Provide the (X, Y) coordinate of the cell's center where the given text is located.  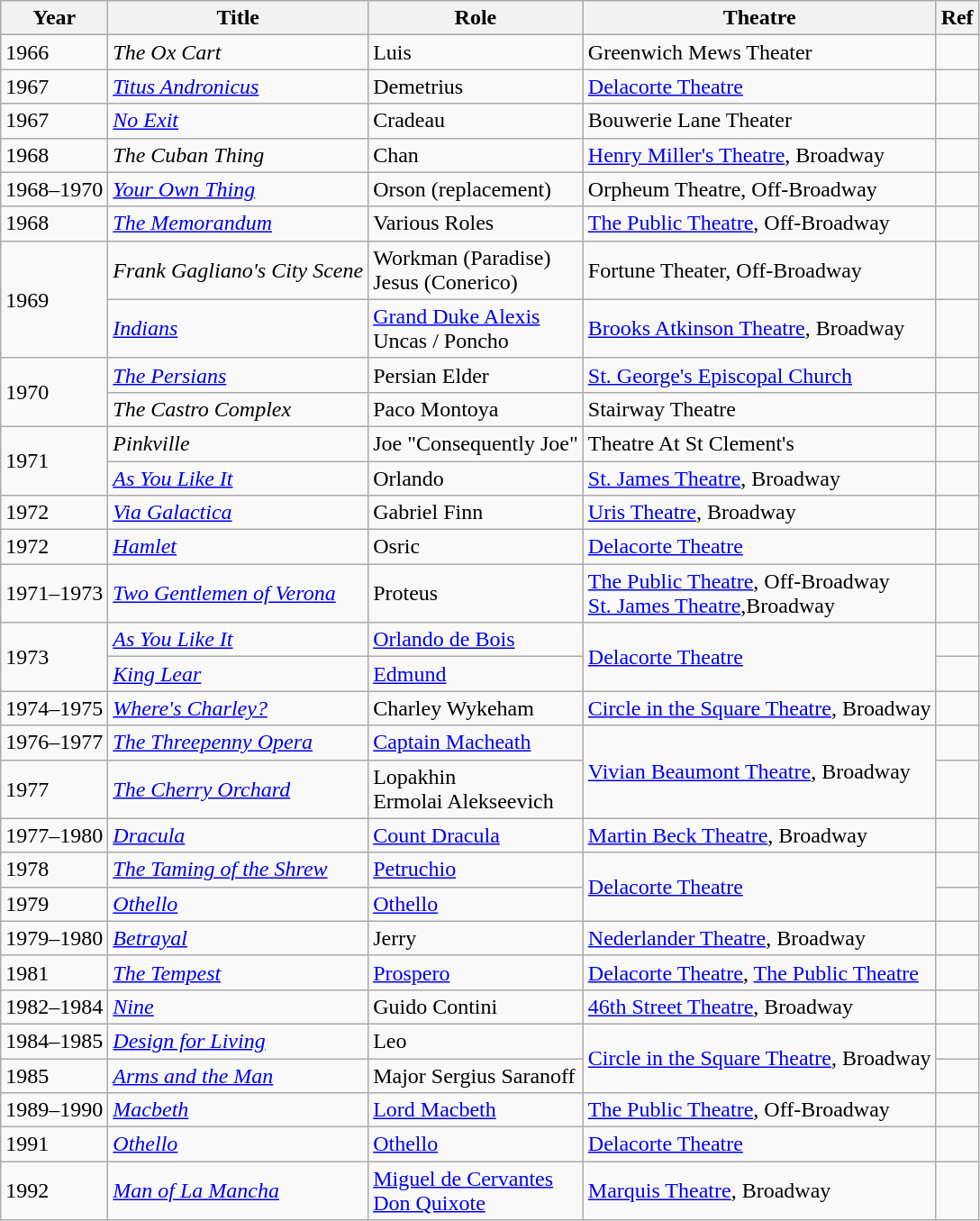
The Persians (238, 375)
Gabriel Finn (476, 513)
Man of La Mancha (238, 1191)
The Memorandum (238, 223)
Brooks Atkinson Theatre, Broadway (759, 328)
Theatre (759, 18)
1974–1975 (54, 708)
Vivian Beaumont Theatre, Broadway (759, 771)
Two Gentlemen of Verona (238, 593)
Indians (238, 328)
Title (238, 18)
Orlando (476, 478)
The Tempest (238, 972)
Edmund (476, 674)
1969 (54, 299)
Paco Montoya (476, 409)
Theatre At St Clement's (759, 443)
1971 (54, 460)
1979–1980 (54, 938)
1981 (54, 972)
Design for Living (238, 1041)
Your Own Thing (238, 189)
Miguel de Cervantes Don Quixote (476, 1191)
Marquis Theatre, Broadway (759, 1191)
Chan (476, 155)
Proteus (476, 593)
Hamlet (238, 547)
1977–1980 (54, 835)
1979 (54, 904)
The Ox Cart (238, 52)
Fortune Theater, Off-Broadway (759, 270)
Grand Duke Alexis Uncas / Poncho (476, 328)
Lord Macbeth (476, 1110)
Uris Theatre, Broadway (759, 513)
The Threepenny Opera (238, 743)
Betrayal (238, 938)
Ref (957, 18)
Major Sergius Saranoff (476, 1075)
No Exit (238, 121)
Orpheum Theatre, Off-Broadway (759, 189)
Charley Wykeham (476, 708)
Jerry (476, 938)
1984–1985 (54, 1041)
Leo (476, 1041)
Titus Andronicus (238, 87)
Persian Elder (476, 375)
Where's Charley? (238, 708)
1976–1977 (54, 743)
1971–1973 (54, 593)
Greenwich Mews Theater (759, 52)
Cradeau (476, 121)
Workman (Paradise) Jesus (Conerico) (476, 270)
King Lear (238, 674)
Prospero (476, 972)
Demetrius (476, 87)
The Public Theatre, Off-BroadwaySt. James Theatre,Broadway (759, 593)
1991 (54, 1144)
The Taming of the Shrew (238, 870)
Captain Macheath (476, 743)
Martin Beck Theatre, Broadway (759, 835)
Arms and the Man (238, 1075)
Stairway Theatre (759, 409)
1982–1984 (54, 1007)
1978 (54, 870)
1970 (54, 392)
Year (54, 18)
1989–1990 (54, 1110)
Bouwerie Lane Theater (759, 121)
1992 (54, 1191)
The Cuban Thing (238, 155)
Delacorte Theatre, The Public Theatre (759, 972)
1968–1970 (54, 189)
1966 (54, 52)
Guido Contini (476, 1007)
Osric (476, 547)
Role (476, 18)
The Cherry Orchard (238, 789)
Nine (238, 1007)
Joe "Consequently Joe" (476, 443)
Petruchio (476, 870)
The Castro Complex (238, 409)
1977 (54, 789)
Luis (476, 52)
St. George's Episcopal Church (759, 375)
Count Dracula (476, 835)
Henry Miller's Theatre, Broadway (759, 155)
Frank Gagliano's City Scene (238, 270)
1973 (54, 657)
Lopakhin Ermolai Alekseevich (476, 789)
Macbeth (238, 1110)
Orson (replacement) (476, 189)
St. James Theatre, Broadway (759, 478)
Dracula (238, 835)
46th Street Theatre, Broadway (759, 1007)
Nederlander Theatre, Broadway (759, 938)
1985 (54, 1075)
Various Roles (476, 223)
Orlando de Bois (476, 640)
Via Galactica (238, 513)
Pinkville (238, 443)
